Scan for the cell matching the given text and deliver its (X, Y) coordinate at center. 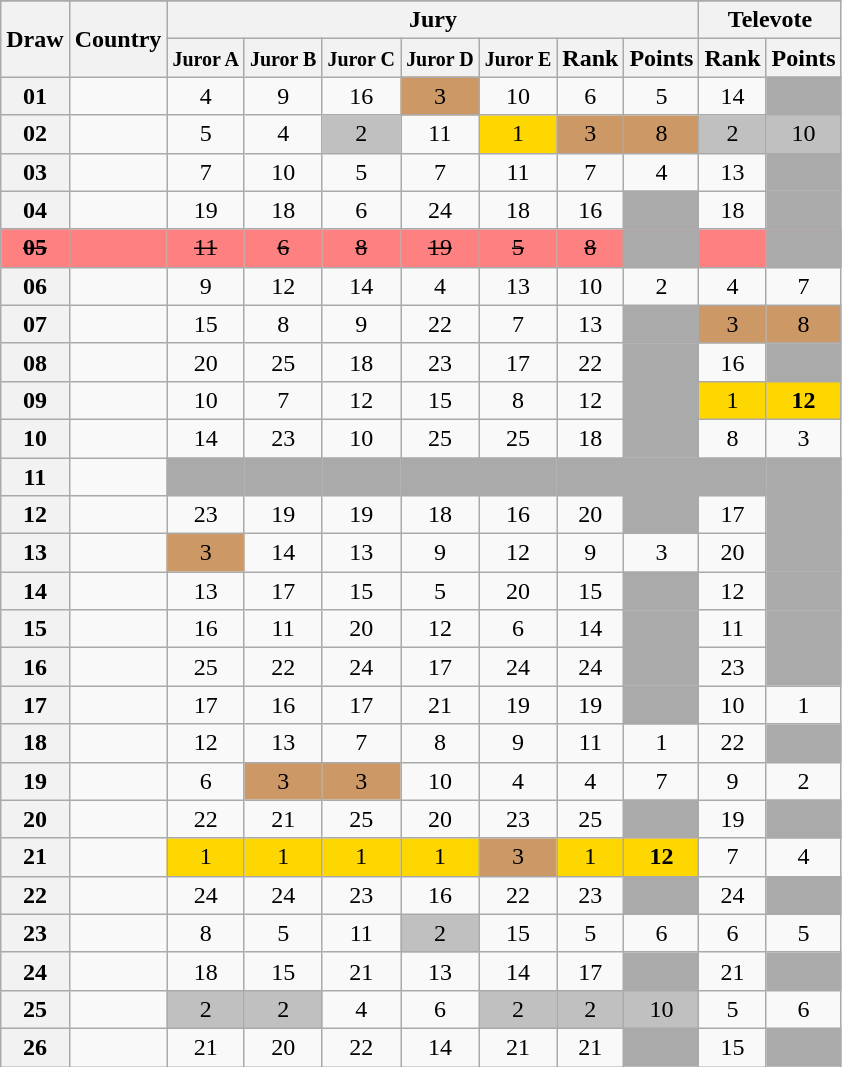
04 (35, 210)
26 (35, 1047)
Country (118, 39)
Juror B (283, 58)
Televote (770, 20)
Draw (35, 39)
09 (35, 400)
02 (35, 134)
Jury (433, 20)
03 (35, 172)
05 (35, 248)
Juror C (362, 58)
Juror D (440, 58)
01 (35, 96)
08 (35, 362)
Juror E (518, 58)
07 (35, 324)
06 (35, 286)
Juror A (206, 58)
